Return the [X, Y] coordinate for the center point of the cell that contains the specified text.  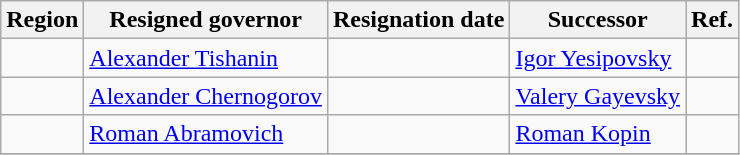
Roman Abramovich [206, 134]
Roman Kopin [598, 134]
Valery Gayevsky [598, 96]
Resignation date [418, 20]
Igor Yesipovsky [598, 58]
Alexander Tishanin [206, 58]
Resigned governor [206, 20]
Alexander Chernogorov [206, 96]
Region [42, 20]
Ref. [712, 20]
Successor [598, 20]
